Identify which cell holds the provided text, then report its [X, Y] central coordinate. 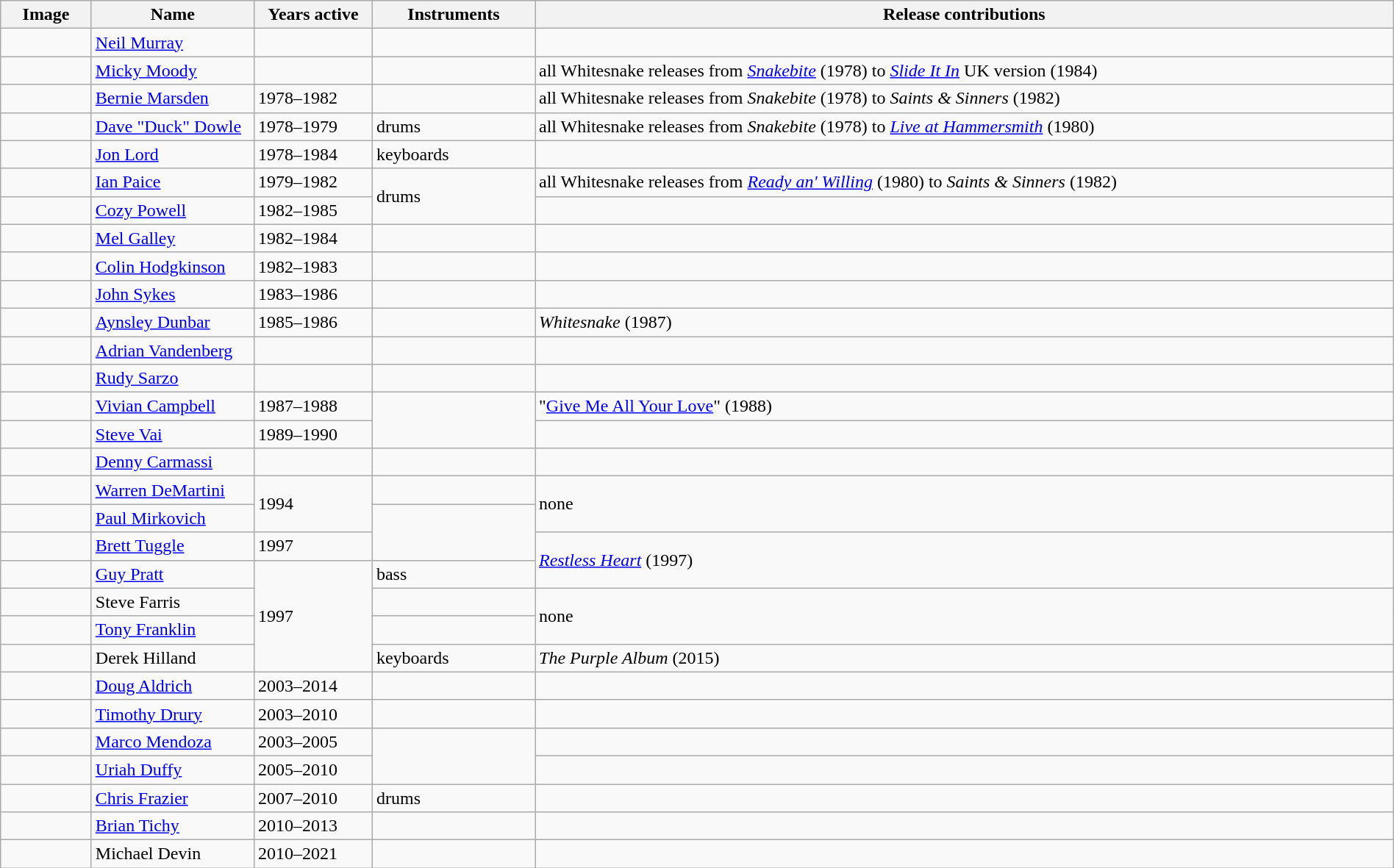
Name [172, 15]
2010–2021 [313, 854]
Micky Moody [172, 71]
2003–2005 [313, 742]
Vivian Campbell [172, 406]
Steve Vai [172, 434]
1978–1984 [313, 154]
Warren DeMartini [172, 490]
Tony Franklin [172, 630]
Rudy Sarzo [172, 379]
2003–2010 [313, 714]
"Give Me All Your Love" (1988) [965, 406]
Dave "Duck" Dowle [172, 126]
1989–1990 [313, 434]
1983–1986 [313, 294]
Steve Farris [172, 602]
bass [453, 574]
1982–1984 [313, 238]
Whitesnake (1987) [965, 322]
Adrian Vandenberg [172, 351]
Release contributions [965, 15]
1978–1982 [313, 98]
Aynsley Dunbar [172, 322]
Bernie Marsden [172, 98]
1982–1983 [313, 266]
Instruments [453, 15]
Derek Hilland [172, 658]
Michael Devin [172, 854]
Doug Aldrich [172, 686]
1978–1979 [313, 126]
Ian Paice [172, 182]
Uriah Duffy [172, 770]
Timothy Drury [172, 714]
Restless Heart (1997) [965, 560]
1994 [313, 504]
Brett Tuggle [172, 546]
John Sykes [172, 294]
Guy Pratt [172, 574]
Mel Galley [172, 238]
all Whitesnake releases from Ready an' Willing (1980) to Saints & Sinners (1982) [965, 182]
all Whitesnake releases from Snakebite (1978) to Slide It In UK version (1984) [965, 71]
Brian Tichy [172, 826]
Paul Mirkovich [172, 518]
Marco Mendoza [172, 742]
1985–1986 [313, 322]
Colin Hodgkinson [172, 266]
all Whitesnake releases from Snakebite (1978) to Live at Hammersmith (1980) [965, 126]
2003–2014 [313, 686]
2007–2010 [313, 797]
1979–1982 [313, 182]
Cozy Powell [172, 210]
all Whitesnake releases from Snakebite (1978) to Saints & Sinners (1982) [965, 98]
1982–1985 [313, 210]
Chris Frazier [172, 797]
Denny Carmassi [172, 462]
The Purple Album (2015) [965, 658]
2010–2013 [313, 826]
Neil Murray [172, 43]
2005–2010 [313, 770]
1987–1988 [313, 406]
Image [46, 15]
Jon Lord [172, 154]
Years active [313, 15]
